Return [X, Y] of the center of cell containing provided text 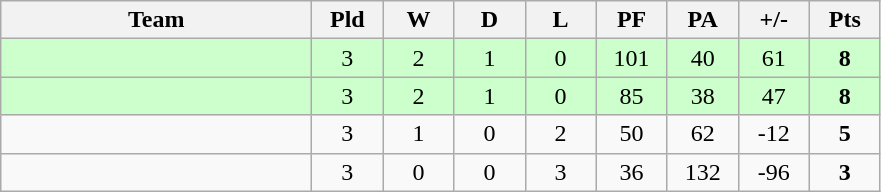
PF [632, 20]
62 [702, 134]
PA [702, 20]
36 [632, 172]
47 [774, 96]
40 [702, 58]
L [560, 20]
-96 [774, 172]
D [490, 20]
132 [702, 172]
Pts [844, 20]
38 [702, 96]
Pld [348, 20]
85 [632, 96]
50 [632, 134]
-12 [774, 134]
61 [774, 58]
101 [632, 58]
Team [156, 20]
W [418, 20]
+/- [774, 20]
5 [844, 134]
